Return the (X, Y) coordinate for the center point of the cell that contains the specified text.  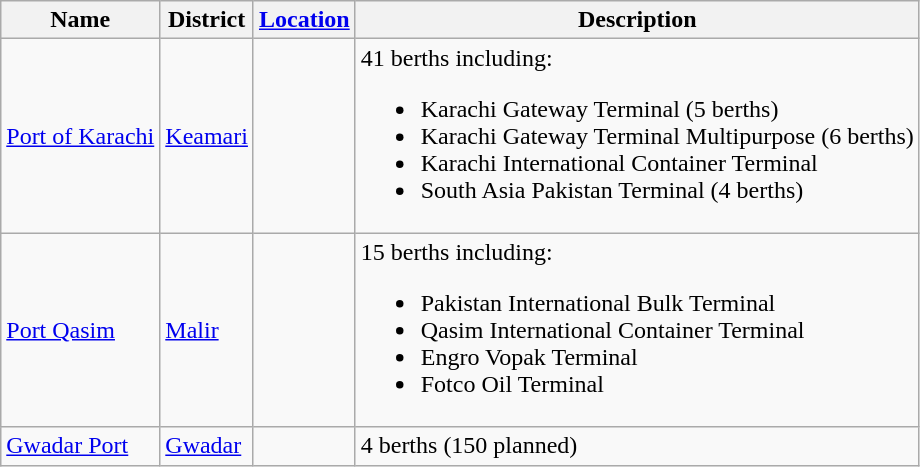
15 berths including:Pakistan International Bulk TerminalQasim International Container TerminalEngro Vopak TerminalFotco Oil Terminal (637, 330)
District (207, 20)
Description (637, 20)
Port Qasim (80, 330)
Keamari (207, 136)
Port of Karachi (80, 136)
4 berths (150 planned) (637, 446)
Gwadar Port (80, 446)
Location (304, 20)
Malir (207, 330)
Gwadar (207, 446)
Name (80, 20)
